Pinpoint the cell where the given text exists, returning its [X, Y] midpoint coordinate. 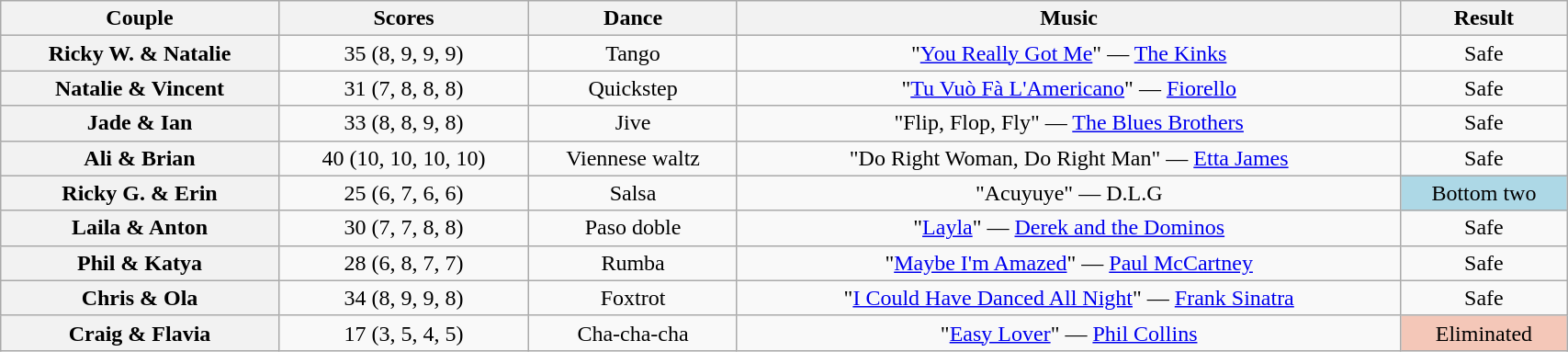
Phil & Katya [140, 263]
Music [1069, 18]
Rumba [633, 263]
31 (7, 8, 8, 8) [404, 88]
Jive [633, 123]
Dance [633, 18]
33 (8, 8, 9, 8) [404, 123]
Foxtrot [633, 298]
Laila & Anton [140, 228]
Quickstep [633, 88]
30 (7, 7, 8, 8) [404, 228]
17 (3, 5, 4, 5) [404, 333]
Ricky G. & Erin [140, 193]
"Acuyuye" — D.L.G [1069, 193]
Ali & Brian [140, 158]
25 (6, 7, 6, 6) [404, 193]
Jade & Ian [140, 123]
Chris & Ola [140, 298]
"I Could Have Danced All Night" — Frank Sinatra [1069, 298]
"Layla" — Derek and the Dominos [1069, 228]
34 (8, 9, 9, 8) [404, 298]
Eliminated [1483, 333]
Result [1483, 18]
35 (8, 9, 9, 9) [404, 53]
28 (6, 8, 7, 7) [404, 263]
Cha-cha-cha [633, 333]
Viennese waltz [633, 158]
Bottom two [1483, 193]
40 (10, 10, 10, 10) [404, 158]
Couple [140, 18]
Salsa [633, 193]
Craig & Flavia [140, 333]
Scores [404, 18]
"Easy Lover" — Phil Collins [1069, 333]
"You Really Got Me" — The Kinks [1069, 53]
Ricky W. & Natalie [140, 53]
"Do Right Woman, Do Right Man" — Etta James [1069, 158]
Tango [633, 53]
"Maybe I'm Amazed" — Paul McCartney [1069, 263]
Natalie & Vincent [140, 88]
"Flip, Flop, Fly" — The Blues Brothers [1069, 123]
"Tu Vuò Fà L'Americano" — Fiorello [1069, 88]
Paso doble [633, 228]
